Return (x, y) of the center of cell containing provided text 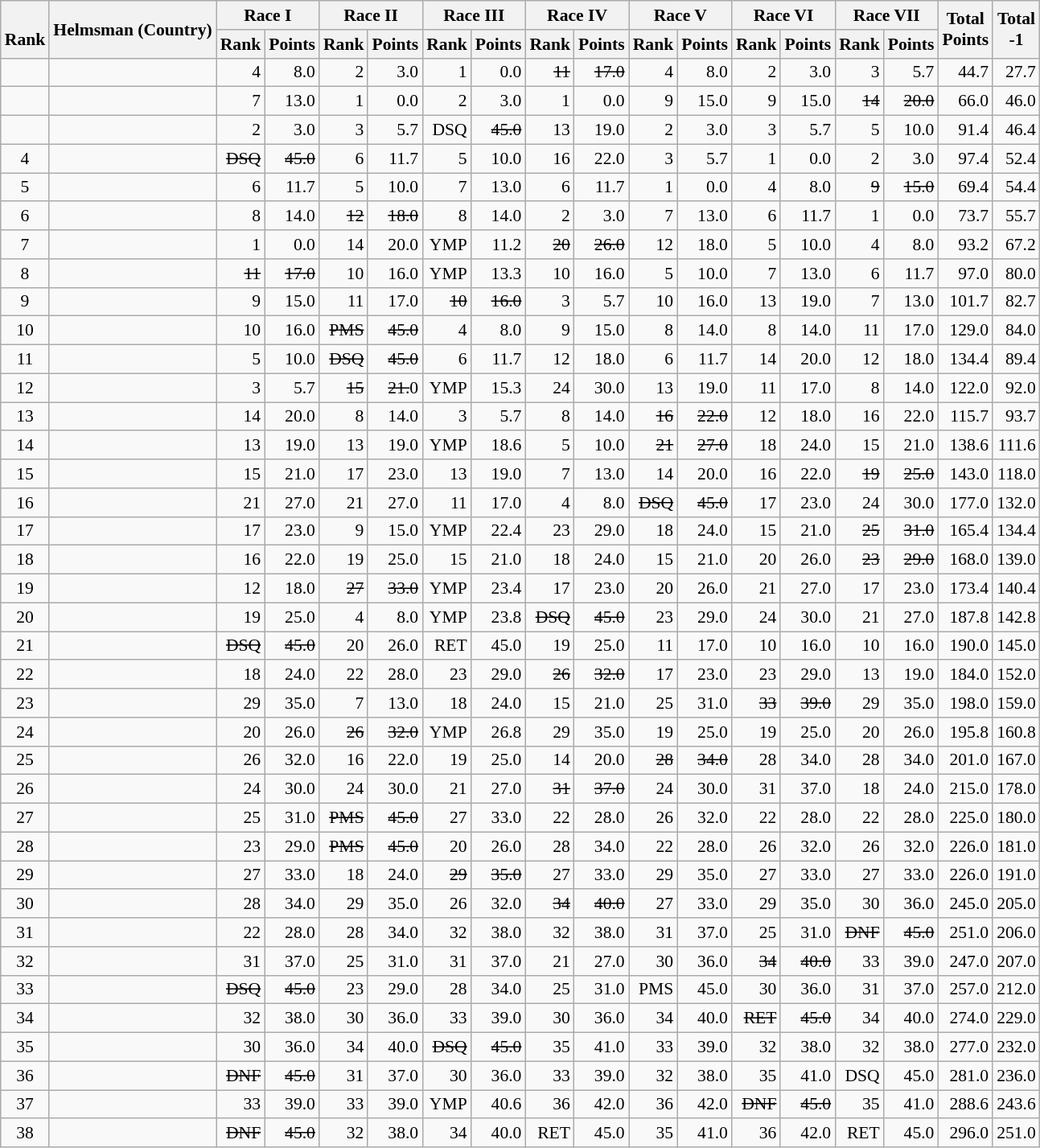
26.8 (499, 732)
Race I (268, 15)
207.0 (1017, 961)
97.0 (965, 274)
84.0 (1017, 331)
215.0 (965, 789)
281.0 (965, 1076)
93.2 (965, 245)
92.0 (1017, 388)
229.0 (1017, 1018)
288.6 (965, 1105)
140.4 (1017, 589)
191.0 (1017, 875)
257.0 (965, 990)
152.0 (1017, 675)
168.0 (965, 560)
180.0 (1017, 818)
15.3 (499, 388)
111.6 (1017, 446)
55.7 (1017, 216)
54.4 (1017, 187)
46.0 (1017, 101)
236.0 (1017, 1076)
184.0 (965, 675)
277.0 (965, 1047)
139.0 (1017, 560)
37 (26, 1105)
160.8 (1017, 732)
198.0 (965, 703)
38 (26, 1134)
129.0 (965, 331)
11.2 (499, 245)
Race IV (577, 15)
243.6 (1017, 1105)
23.8 (499, 617)
173.4 (965, 589)
80.0 (1017, 274)
212.0 (1017, 990)
181.0 (1017, 846)
115.7 (965, 417)
178.0 (1017, 789)
89.4 (1017, 360)
44.7 (965, 72)
93.7 (1017, 417)
52.4 (1017, 158)
245.0 (965, 904)
91.4 (965, 130)
13.3 (499, 274)
165.4 (965, 531)
101.7 (965, 302)
27.7 (1017, 72)
177.0 (965, 503)
132.0 (1017, 503)
69.4 (965, 187)
122.0 (965, 388)
190.0 (965, 646)
Total Points (965, 29)
Race VII (886, 15)
274.0 (965, 1018)
Race VI (783, 15)
Race V (680, 15)
138.6 (965, 446)
187.8 (965, 617)
296.0 (965, 1134)
73.7 (965, 216)
195.8 (965, 732)
143.0 (965, 474)
247.0 (965, 961)
67.2 (1017, 245)
Race II (371, 15)
206.0 (1017, 932)
Total-1 (1017, 29)
201.0 (965, 760)
225.0 (965, 818)
97.4 (965, 158)
145.0 (1017, 646)
40.6 (499, 1105)
66.0 (965, 101)
Race III (474, 15)
82.7 (1017, 302)
23.4 (499, 589)
205.0 (1017, 904)
142.8 (1017, 617)
167.0 (1017, 760)
Helmsman (Country) (132, 29)
22.4 (499, 531)
46.4 (1017, 130)
159.0 (1017, 703)
18.6 (499, 446)
118.0 (1017, 474)
232.0 (1017, 1047)
